From the cell containing the given text, extract its center point as [X, Y] coordinate. 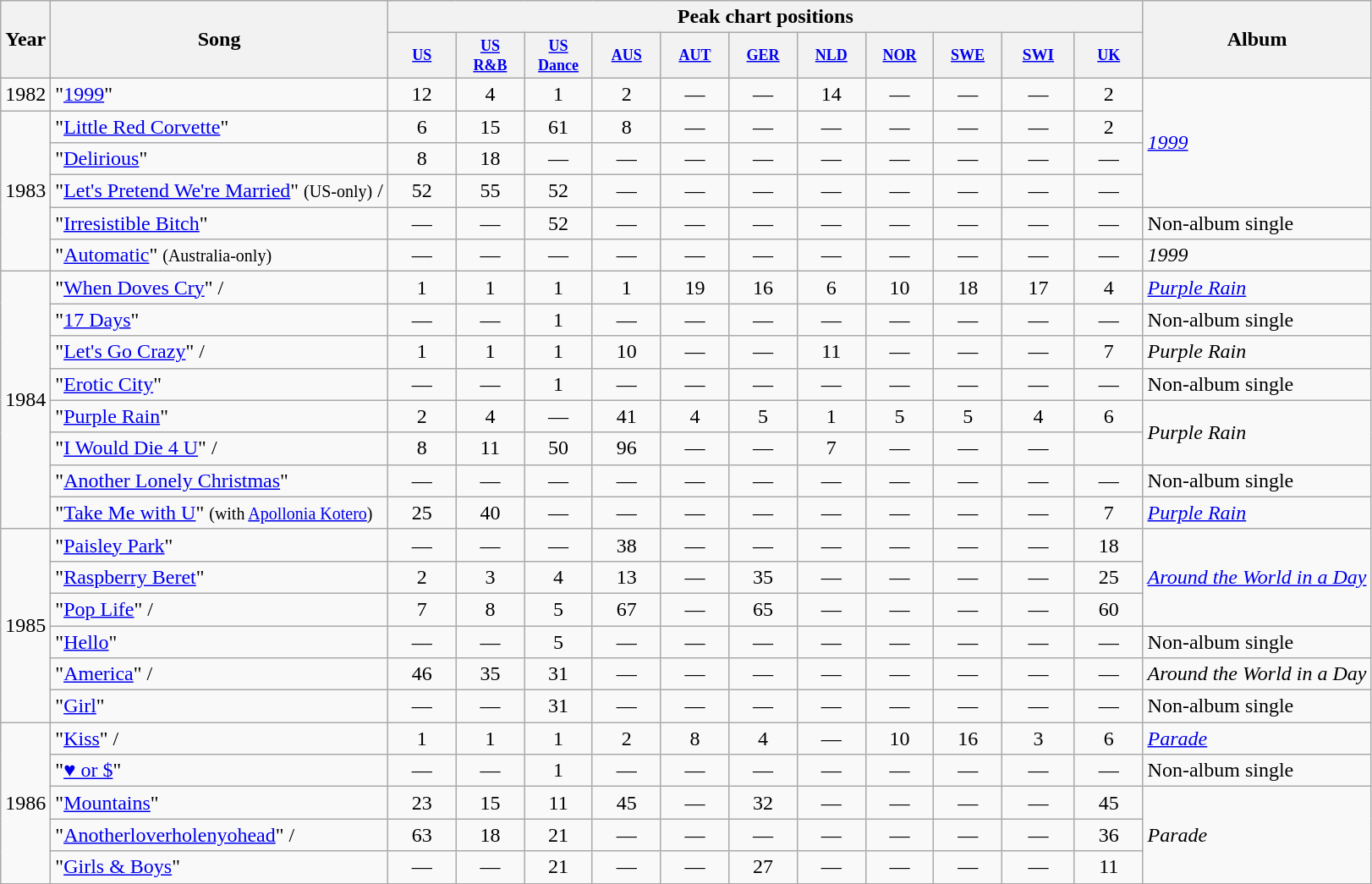
"Kiss" / [220, 738]
40 [491, 513]
27 [763, 867]
"Automatic" (Australia-only) [220, 255]
36 [1108, 835]
Peak chart positions [765, 17]
Album [1257, 40]
"America" / [220, 674]
12 [421, 94]
23 [421, 803]
"Purple Rain" [220, 416]
55 [491, 191]
"Delirious" [220, 159]
NLD [831, 56]
"Let's Pretend We're Married" (US-only) / [220, 191]
17 [1038, 288]
65 [763, 609]
NOR [900, 56]
1984 [25, 400]
USDance [558, 56]
SWI [1038, 56]
96 [626, 448]
1986 [25, 803]
32 [763, 803]
14 [831, 94]
"Pop Life" / [220, 609]
"1999" [220, 94]
"Little Red Corvette" [220, 127]
46 [421, 674]
1985 [25, 625]
41 [626, 416]
"Paisley Park" [220, 545]
"Anotherloverholenyohead" / [220, 835]
AUS [626, 56]
50 [558, 448]
"Irresistible Bitch" [220, 223]
Year [25, 40]
13 [626, 577]
"Erotic City" [220, 384]
60 [1108, 609]
63 [421, 835]
67 [626, 609]
UK [1108, 56]
US [421, 56]
GER [763, 56]
"I Would Die 4 U" / [220, 448]
"When Doves Cry" / [220, 288]
19 [695, 288]
SWE [968, 56]
1982 [25, 94]
USR&B [491, 56]
AUT [695, 56]
"Girls & Boys" [220, 867]
"17 Days" [220, 320]
"Mountains" [220, 803]
"Girl" [220, 706]
38 [626, 545]
Song [220, 40]
61 [558, 127]
"Let's Go Crazy" / [220, 352]
"♥ or $" [220, 771]
"Take Me with U" (with Apollonia Kotero) [220, 513]
"Another Lonely Christmas" [220, 480]
"Raspberry Beret" [220, 577]
"Hello" [220, 642]
1983 [25, 191]
